Locate the cell with the specified text and output its (x, y) center coordinate. 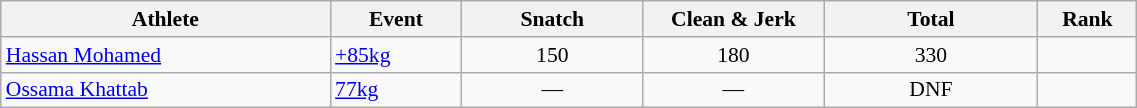
+85kg (396, 55)
180 (734, 55)
Total (931, 19)
Snatch (552, 19)
Clean & Jerk (734, 19)
Ossama Khattab (166, 90)
Hassan Mohamed (166, 55)
77kg (396, 90)
Rank (1088, 19)
330 (931, 55)
DNF (931, 90)
Event (396, 19)
Athlete (166, 19)
150 (552, 55)
